Provide the [X, Y] coordinate of the cell's center where the given text is located.  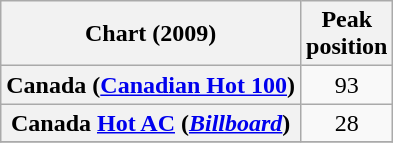
28 [347, 123]
93 [347, 85]
Chart (2009) [151, 34]
Canada (Canadian Hot 100) [151, 85]
Canada Hot AC (Billboard) [151, 123]
Peakposition [347, 34]
